Scan for the cell matching the given text and deliver its (X, Y) coordinate at center. 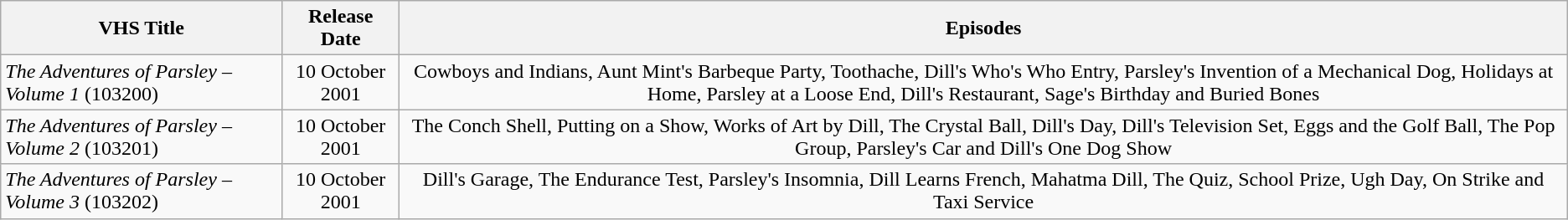
The Adventures of Parsley – Volume 1 (103200) (142, 82)
Release Date (341, 28)
The Adventures of Parsley – Volume 3 (103202) (142, 191)
VHS Title (142, 28)
The Adventures of Parsley – Volume 2 (103201) (142, 137)
Episodes (983, 28)
Dill's Garage, The Endurance Test, Parsley's Insomnia, Dill Learns French, Mahatma Dill, The Quiz, School Prize, Ugh Day, On Strike and Taxi Service (983, 191)
